Locate the cell with the specified text and output its [X, Y] center coordinate. 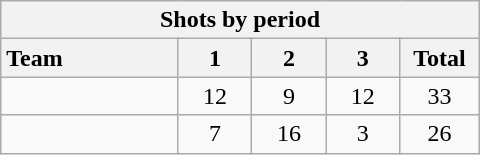
Total [440, 58]
1 [215, 58]
16 [289, 134]
2 [289, 58]
33 [440, 96]
Shots by period [240, 20]
7 [215, 134]
Team [90, 58]
26 [440, 134]
9 [289, 96]
